For the text-containing cell, return its midpoint in [X, Y] coordinate format. 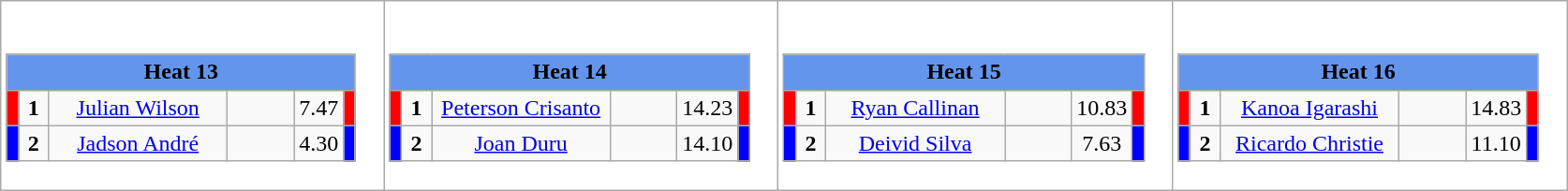
Jadson André [139, 143]
4.30 [318, 143]
11.10 [1497, 143]
Heat 14 1 Peterson Crisanto 14.23 2 Joan Duru 14.10 [581, 95]
Heat 14 [570, 72]
Ryan Callinan [916, 108]
Heat 15 [964, 72]
10.83 [1102, 108]
Deivid Silva [916, 143]
7.63 [1102, 143]
14.83 [1497, 108]
Heat 15 1 Ryan Callinan 10.83 2 Deivid Silva 7.63 [976, 95]
Peterson Crisanto [521, 108]
Joan Duru [521, 143]
7.47 [318, 108]
Heat 16 [1358, 72]
14.23 [708, 108]
Julian Wilson [139, 108]
14.10 [708, 143]
Ricardo Christie [1309, 143]
Heat 13 [181, 72]
Heat 13 1 Julian Wilson 7.47 2 Jadson André 4.30 [193, 95]
Kanoa Igarashi [1309, 108]
Heat 16 1 Kanoa Igarashi 14.83 2 Ricardo Christie 11.10 [1369, 95]
